Provide the [x, y] coordinate of the cell's center where the given text is located.  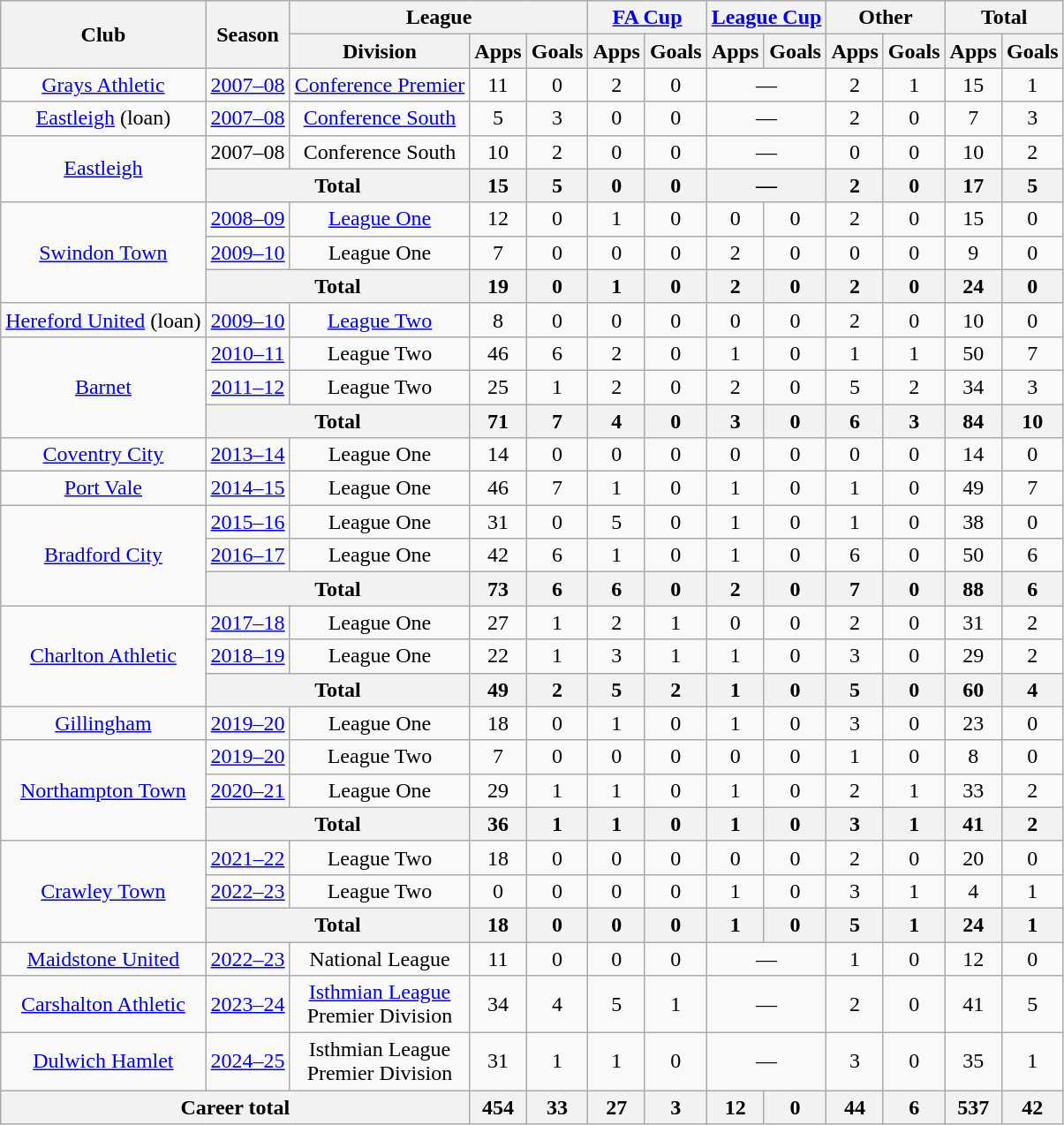
9 [973, 253]
Maidstone United [103, 958]
73 [498, 589]
Bradford City [103, 555]
60 [973, 690]
Club [103, 34]
National League [380, 958]
Northampton Town [103, 790]
2016–17 [247, 555]
2011–12 [247, 387]
25 [498, 387]
88 [973, 589]
League [439, 18]
Division [380, 51]
537 [973, 1107]
20 [973, 857]
2008–09 [247, 219]
FA Cup [647, 18]
Career total [235, 1107]
Grays Athletic [103, 85]
Port Vale [103, 488]
Season [247, 34]
2021–22 [247, 857]
35 [973, 1061]
44 [855, 1107]
2017–18 [247, 623]
Eastleigh [103, 169]
2018–19 [247, 656]
2014–15 [247, 488]
Coventry City [103, 455]
2013–14 [247, 455]
19 [498, 286]
36 [498, 824]
2024–25 [247, 1061]
22 [498, 656]
2023–24 [247, 1005]
Eastleigh (loan) [103, 118]
2010–11 [247, 353]
Charlton Athletic [103, 656]
17 [973, 185]
84 [973, 421]
League Cup [766, 18]
23 [973, 723]
Crawley Town [103, 891]
454 [498, 1107]
71 [498, 421]
Gillingham [103, 723]
2015–16 [247, 522]
Hereford United (loan) [103, 320]
38 [973, 522]
2020–21 [247, 790]
Swindon Town [103, 253]
Dulwich Hamlet [103, 1061]
Carshalton Athletic [103, 1005]
Barnet [103, 387]
Other [886, 18]
Conference Premier [380, 85]
